Provide the (X, Y) coordinate of the cell's center where the given text is located.  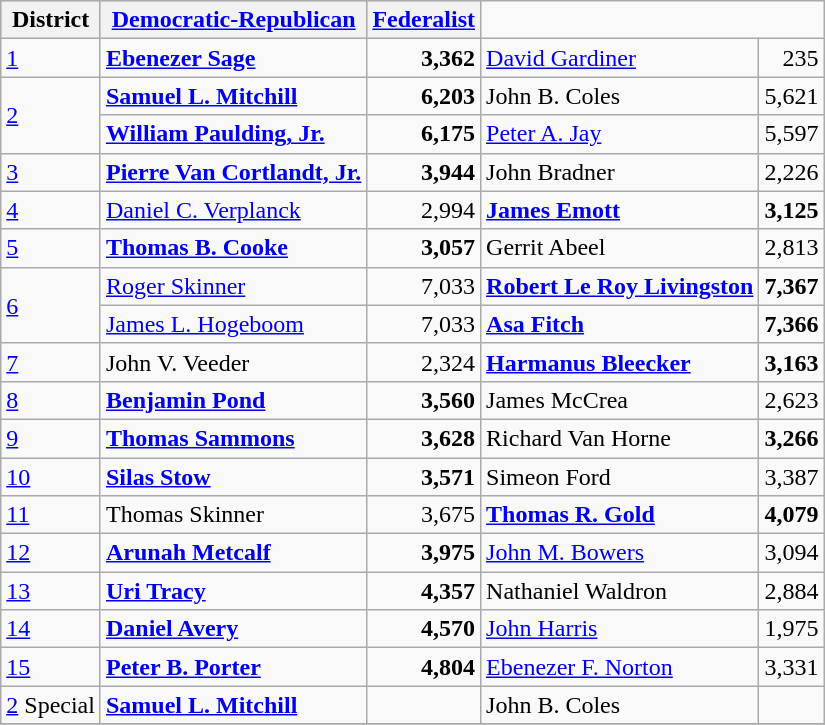
11 (51, 515)
4,357 (424, 591)
1,975 (792, 629)
7,366 (792, 324)
Uri Tracy (233, 591)
6,175 (424, 134)
10 (51, 477)
Nathaniel Waldron (620, 591)
5 (51, 248)
7 (51, 362)
8 (51, 400)
4,804 (424, 667)
1 (51, 58)
Thomas B. Cooke (233, 248)
2,884 (792, 591)
James L. Hogeboom (233, 324)
Thomas R. Gold (620, 515)
4 (51, 210)
Peter B. Porter (233, 667)
John V. Veeder (233, 362)
4,079 (792, 515)
2,226 (792, 172)
3,628 (424, 438)
12 (51, 553)
Harmanus Bleecker (620, 362)
Democratic-Republican (233, 20)
Benjamin Pond (233, 400)
Simeon Ford (620, 477)
3,362 (424, 58)
John M. Bowers (620, 553)
3,125 (792, 210)
James Emott (620, 210)
2,324 (424, 362)
2,623 (792, 400)
6 (51, 305)
Thomas Sammons (233, 438)
4,570 (424, 629)
William Paulding, Jr. (233, 134)
Silas Stow (233, 477)
5,597 (792, 134)
John Harris (620, 629)
Peter A. Jay (620, 134)
Richard Van Horne (620, 438)
3,975 (424, 553)
2 (51, 115)
John Bradner (620, 172)
2,813 (792, 248)
Ebenezer F. Norton (620, 667)
Daniel Avery (233, 629)
7,367 (792, 286)
3,266 (792, 438)
235 (792, 58)
2 Special (51, 705)
13 (51, 591)
3,571 (424, 477)
3,944 (424, 172)
Gerrit Abeel (620, 248)
3,057 (424, 248)
3 (51, 172)
3,331 (792, 667)
6,203 (424, 96)
James McCrea (620, 400)
Arunah Metcalf (233, 553)
15 (51, 667)
Daniel C. Verplanck (233, 210)
3,163 (792, 362)
2,994 (424, 210)
3,387 (792, 477)
5,621 (792, 96)
Robert Le Roy Livingston (620, 286)
David Gardiner (620, 58)
Thomas Skinner (233, 515)
Federalist (424, 20)
Asa Fitch (620, 324)
District (51, 20)
3,675 (424, 515)
9 (51, 438)
Ebenezer Sage (233, 58)
Pierre Van Cortlandt, Jr. (233, 172)
Roger Skinner (233, 286)
14 (51, 629)
3,560 (424, 400)
3,094 (792, 553)
